Identify which cell holds the provided text, then report its [x, y] central coordinate. 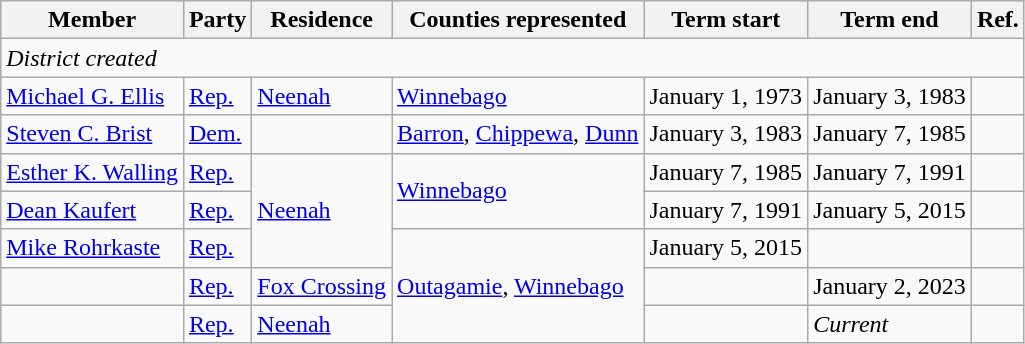
Outagamie, Winnebago [518, 286]
January 1, 1973 [726, 96]
Michael G. Ellis [92, 96]
Steven C. Brist [92, 134]
Counties represented [518, 20]
Ref. [998, 20]
Residence [322, 20]
Party [217, 20]
Term start [726, 20]
Mike Rohrkaste [92, 248]
Dean Kaufert [92, 210]
Esther K. Walling [92, 172]
Fox Crossing [322, 286]
Current [890, 324]
Barron, Chippewa, Dunn [518, 134]
January 2, 2023 [890, 286]
Term end [890, 20]
Member [92, 20]
District created [513, 58]
Dem. [217, 134]
